Scan for the cell matching the given text and deliver its (x, y) coordinate at center. 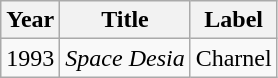
Year (30, 20)
Space Desia (125, 58)
Charnel (234, 58)
1993 (30, 58)
Label (234, 20)
Title (125, 20)
